Find where the given text appears and provide that cell's center as [X, Y] coordinate. 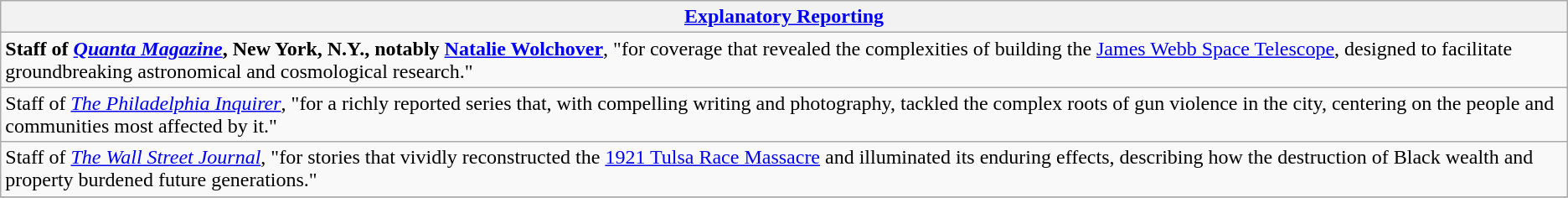
Explanatory Reporting [784, 17]
